Output the (X, Y) coordinate of the center of the cell containing the given text.  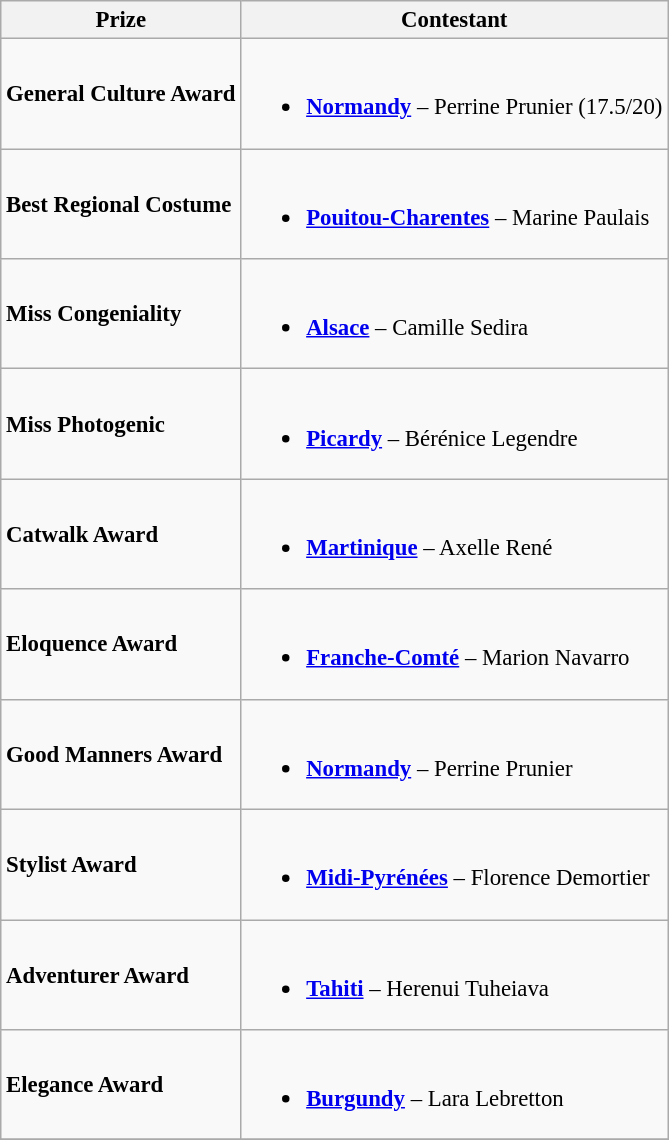
Tahiti – Herenui Tuheiava (454, 975)
Good Manners Award (121, 754)
Martinique – Axelle René (454, 534)
Miss Photogenic (121, 424)
Normandy – Perrine Prunier (454, 754)
Burgundy – Lara Lebretton (454, 1085)
Contestant (454, 20)
Normandy – Perrine Prunier (17.5/20) (454, 94)
Midi-Pyrénées – Florence Demortier (454, 865)
Eloquence Award (121, 644)
Prize (121, 20)
Picardy – Bérénice Legendre (454, 424)
Pouitou-Charentes – Marine Paulais (454, 204)
Adventurer Award (121, 975)
Elegance Award (121, 1085)
Stylist Award (121, 865)
General Culture Award (121, 94)
Catwalk Award (121, 534)
Alsace – Camille Sedira (454, 314)
Best Regional Costume (121, 204)
Miss Congeniality (121, 314)
Franche-Comté – Marion Navarro (454, 644)
